Return the (X, Y) coordinate for the center point of the cell that contains the specified text.  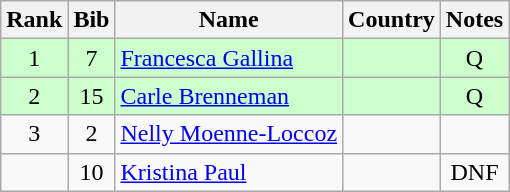
10 (92, 172)
Francesca Gallina (229, 58)
Name (229, 20)
7 (92, 58)
Notes (474, 20)
Carle Brenneman (229, 96)
Nelly Moenne-Loccoz (229, 134)
Bib (92, 20)
Country (392, 20)
Rank (34, 20)
DNF (474, 172)
Kristina Paul (229, 172)
3 (34, 134)
15 (92, 96)
1 (34, 58)
